Output the [X, Y] coordinate of the center of the cell containing the given text.  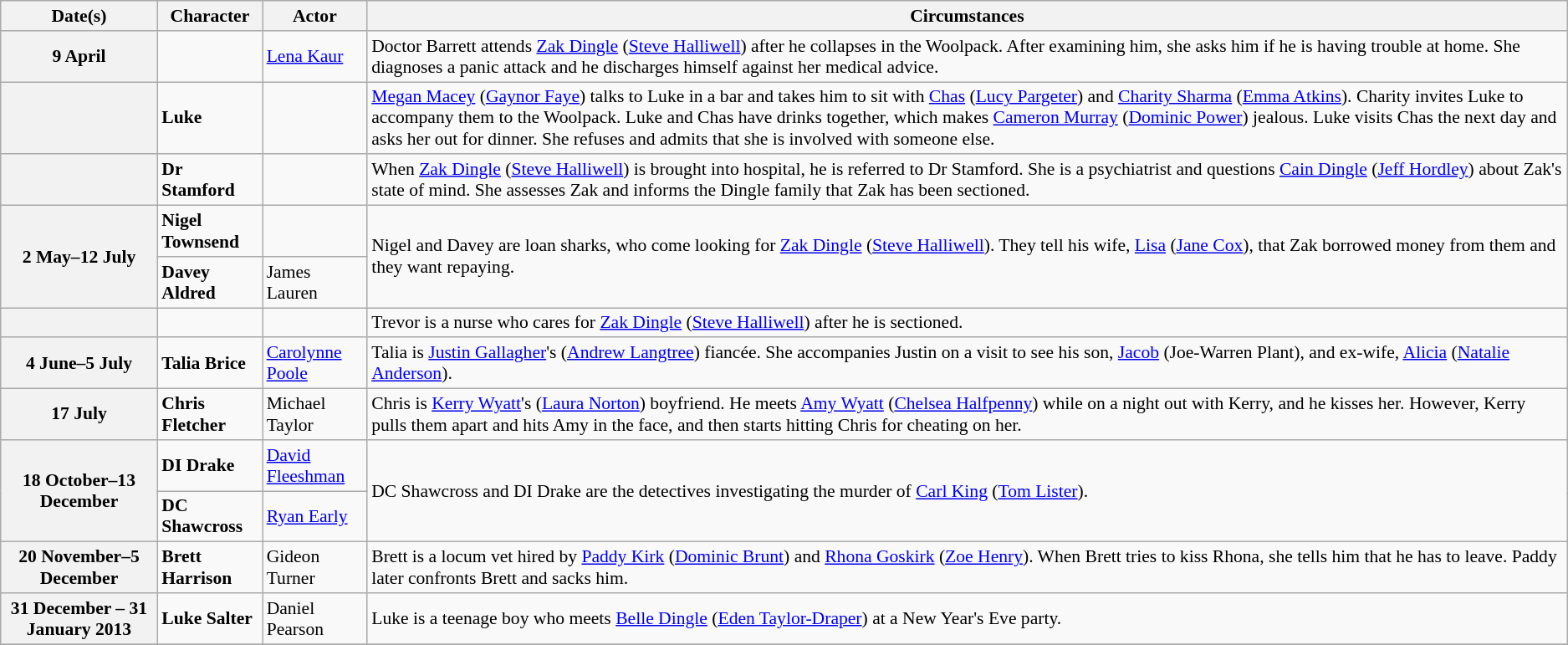
Carolynne Poole [315, 363]
Lena Kaur [315, 57]
David Fleeshman [315, 465]
Date(s) [79, 16]
Daniel Pearson [315, 619]
Luke [209, 119]
DC Shawcross [209, 517]
Nigel Townsend [209, 231]
DC Shawcross and DI Drake are the detectives investigating the murder of Carl King (Tom Lister). [967, 491]
Character [209, 16]
20 November–5 December [79, 567]
Luke is a teenage boy who meets Belle Dingle (Eden Taylor-Draper) at a New Year's Eve party. [967, 619]
Ryan Early [315, 517]
2 May–12 July [79, 257]
Luke Salter [209, 619]
4 June–5 July [79, 363]
Michael Taylor [315, 415]
Trevor is a nurse who cares for Zak Dingle (Steve Halliwell) after he is sectioned. [967, 323]
James Lauren [315, 283]
18 October–13 December [79, 491]
Talia Brice [209, 363]
17 July [79, 415]
9 April [79, 57]
31 December – 31 January 2013 [79, 619]
Circumstances [967, 16]
Dr Stamford [209, 181]
Brett Harrison [209, 567]
Gideon Turner [315, 567]
Actor [315, 16]
DI Drake [209, 465]
Davey Aldred [209, 283]
Chris Fletcher [209, 415]
